Search for the cell housing the specified text and yield its (x, y) center coordinate. 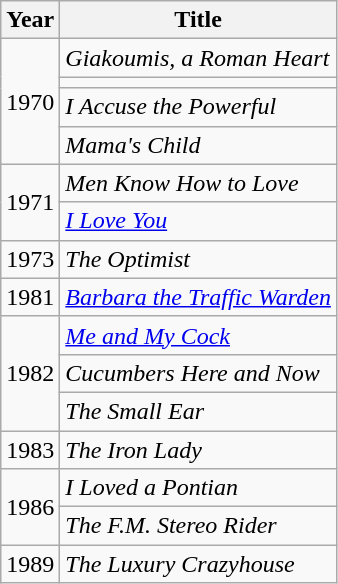
The Small Ear (198, 411)
Men Know How to Love (198, 183)
1982 (30, 373)
1973 (30, 259)
I Love You (198, 221)
1971 (30, 202)
The Luxury Crazyhouse (198, 564)
1983 (30, 449)
The Optimist (198, 259)
1981 (30, 297)
Cucumbers Here and Now (198, 373)
Title (198, 20)
The F.M. Stereo Rider (198, 526)
Mama's Child (198, 145)
I Loved a Pontian (198, 488)
1986 (30, 507)
Me and My Cock (198, 335)
The Iron Lady (198, 449)
Year (30, 20)
1970 (30, 102)
1989 (30, 564)
Barbara the Traffic Warden (198, 297)
Giakoumis, a Roman Heart (198, 58)
I Accuse the Powerful (198, 107)
